Provide the [x, y] coordinate of the cell's center where the given text is located.  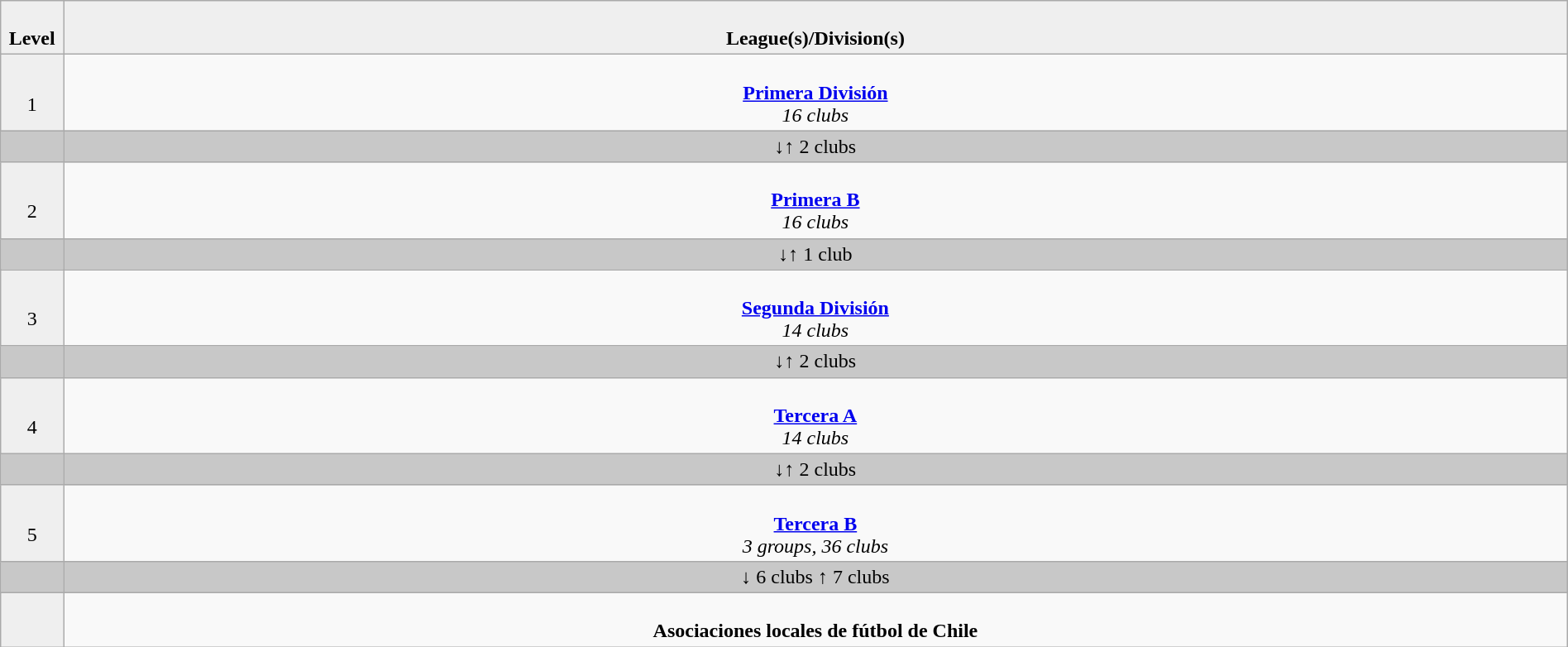
↓ 6 clubs ↑ 7 clubs [815, 577]
Tercera A 14 clubs [815, 415]
2 [32, 200]
Primera División 16 clubs [815, 93]
5 [32, 523]
4 [32, 415]
Primera B 16 clubs [815, 200]
League(s)/Division(s) [815, 28]
Tercera B 3 groups, 36 clubs [815, 523]
1 [32, 93]
Segunda División 14 clubs [815, 308]
Asociaciones locales de fútbol de Chile [815, 619]
Level [32, 28]
3 [32, 308]
↓↑ 1 club [815, 254]
